Search for the cell housing the specified text and yield its [X, Y] center coordinate. 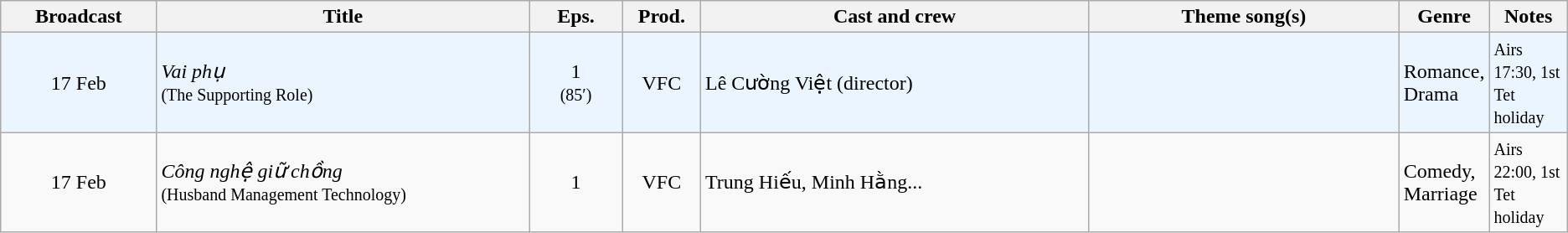
Lê Cường Việt (director) [895, 82]
1 [576, 183]
Prod. [662, 17]
Broadcast [79, 17]
Eps. [576, 17]
Cast and crew [895, 17]
Airs 17:30, 1st Tet holiday [1528, 82]
Title [343, 17]
Trung Hiếu, Minh Hằng... [895, 183]
Airs 22:00, 1st Tet holiday [1528, 183]
Vai phụ (The Supporting Role) [343, 82]
Genre [1444, 17]
Theme song(s) [1245, 17]
Công nghệ giữ chồng (Husband Management Technology) [343, 183]
1(85′) [576, 82]
Notes [1528, 17]
Romance, Drama [1444, 82]
Comedy, Marriage [1444, 183]
